Find where the given text appears and provide that cell's center as [X, Y] coordinate. 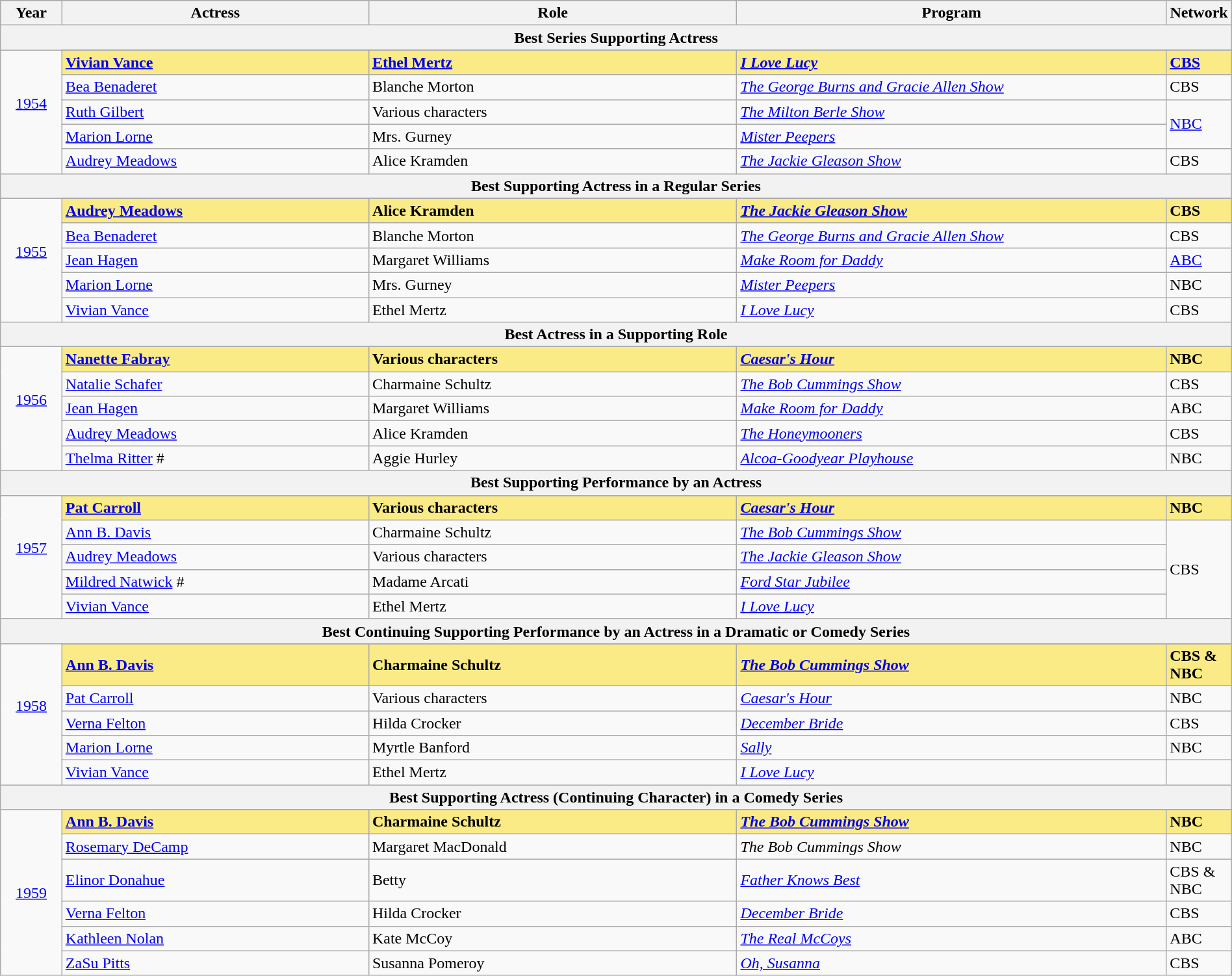
Alcoa-Goodyear Playhouse [951, 458]
Best Supporting Performance by an Actress [616, 483]
Margaret MacDonald [552, 847]
Year [31, 13]
ZaSu Pitts [215, 963]
Actress [215, 13]
Betty [552, 880]
Aggie Hurley [552, 458]
Best Series Supporting Actress [616, 38]
Father Knows Best [951, 880]
1954 [31, 112]
Best Supporting Actress in a Regular Series [616, 186]
Myrtle Banford [552, 748]
Kathleen Nolan [215, 938]
Best Actress in a Supporting Role [616, 335]
Oh, Susanna [951, 963]
Rosemary DeCamp [215, 847]
Network [1199, 13]
Best Continuing Supporting Performance by an Actress in a Dramatic or Comedy Series [616, 631]
1956 [31, 409]
The Milton Berle Show [951, 112]
1957 [31, 557]
1958 [31, 713]
Ford Star Jubilee [951, 582]
Susanna Pomeroy [552, 963]
Elinor Donahue [215, 880]
The Honeymooners [951, 433]
Natalie Schafer [215, 384]
The Real McCoys [951, 938]
Kate McCoy [552, 938]
Nanette Fabray [215, 359]
Sally [951, 748]
Best Supporting Actress (Continuing Character) in a Comedy Series [616, 797]
Ruth Gilbert [215, 112]
Madame Arcati [552, 582]
Role [552, 13]
Program [951, 13]
1959 [31, 893]
Thelma Ritter # [215, 458]
Mildred Natwick # [215, 582]
1955 [31, 260]
